Capture the cell that displays the provided text and extract its (X, Y) central coordinate. 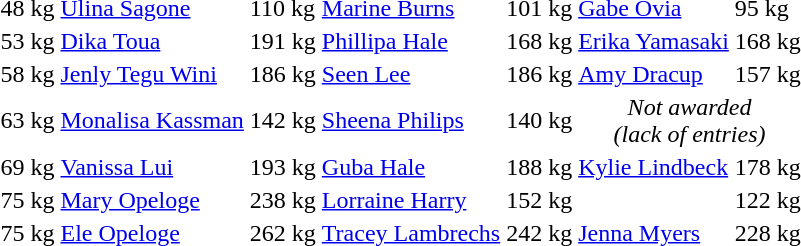
152 kg (540, 200)
238 kg (282, 200)
Vanissa Lui (152, 167)
Dika Toua (152, 41)
188 kg (540, 167)
Amy Dracup (654, 74)
168 kg (540, 41)
193 kg (282, 167)
191 kg (282, 41)
Seen Lee (410, 74)
Mary Opeloge (152, 200)
Phillipa Hale (410, 41)
Lorraine Harry (410, 200)
Kylie Lindbeck (654, 167)
Sheena Philips (410, 120)
Guba Hale (410, 167)
Erika Yamasaki (654, 41)
142 kg (282, 120)
140 kg (540, 120)
Monalisa Kassman (152, 120)
Jenly Tegu Wini (152, 74)
